For the text-containing cell, return its midpoint in [x, y] coordinate format. 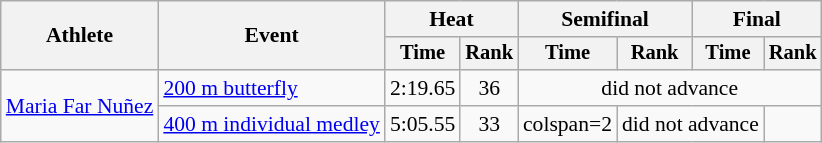
Athlete [80, 36]
Final [756, 19]
Heat [452, 19]
200 m butterfly [272, 88]
colspan=2 [568, 124]
Semifinal [605, 19]
36 [489, 88]
400 m individual medley [272, 124]
2:19.65 [422, 88]
Maria Far Nuñez [80, 106]
5:05.55 [422, 124]
33 [489, 124]
Event [272, 36]
